Locate the cell with the specified text and output its (X, Y) center coordinate. 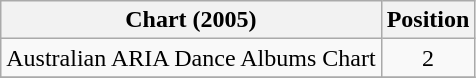
Position (428, 20)
Australian ARIA Dance Albums Chart (191, 58)
2 (428, 58)
Chart (2005) (191, 20)
